Search for the cell housing the specified text and yield its (X, Y) center coordinate. 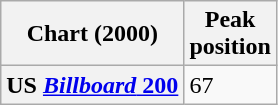
67 (230, 85)
Peakposition (230, 34)
Chart (2000) (92, 34)
US Billboard 200 (92, 85)
